Return (X, Y) of the center of cell containing provided text 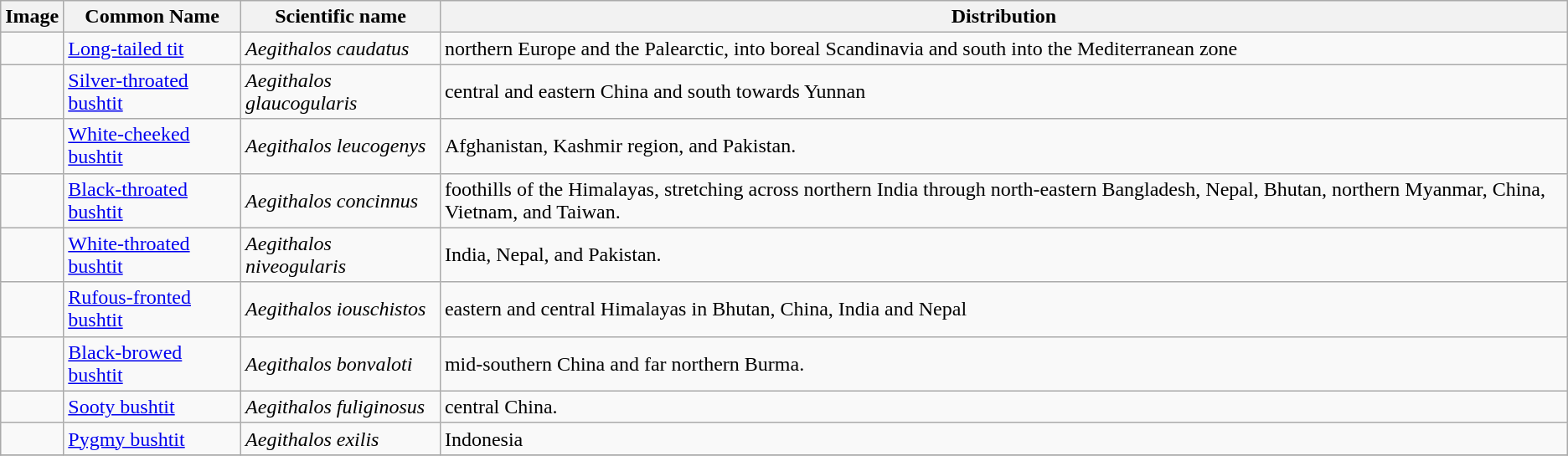
Aegithalos leucogenys (341, 146)
Aegithalos niveogularis (341, 254)
Distribution (1003, 17)
Indonesia (1003, 438)
Scientific name (341, 17)
White-cheeked bushtit (152, 146)
Aegithalos iouschistos (341, 310)
northern Europe and the Palearctic, into boreal Scandinavia and south into the Mediterranean zone (1003, 49)
Pygmy bushtit (152, 438)
Aegithalos fuliginosus (341, 407)
Black-throated bushtit (152, 201)
Black-browed bushtit (152, 363)
Aegithalos exilis (341, 438)
Aegithalos glaucogularis (341, 92)
Afghanistan, Kashmir region, and Pakistan. (1003, 146)
Aegithalos concinnus (341, 201)
Sooty bushtit (152, 407)
Rufous-fronted bushtit (152, 310)
Aegithalos caudatus (341, 49)
eastern and central Himalayas in Bhutan, China, India and Nepal (1003, 310)
Image (32, 17)
Aegithalos bonvaloti (341, 363)
Common Name (152, 17)
mid-southern China and far northern Burma. (1003, 363)
central and eastern China and south towards Yunnan (1003, 92)
Silver-throated bushtit (152, 92)
White-throated bushtit (152, 254)
Long-tailed tit (152, 49)
central China. (1003, 407)
India, Nepal, and Pakistan. (1003, 254)
